Pinpoint the cell where the given text exists, returning its [X, Y] midpoint coordinate. 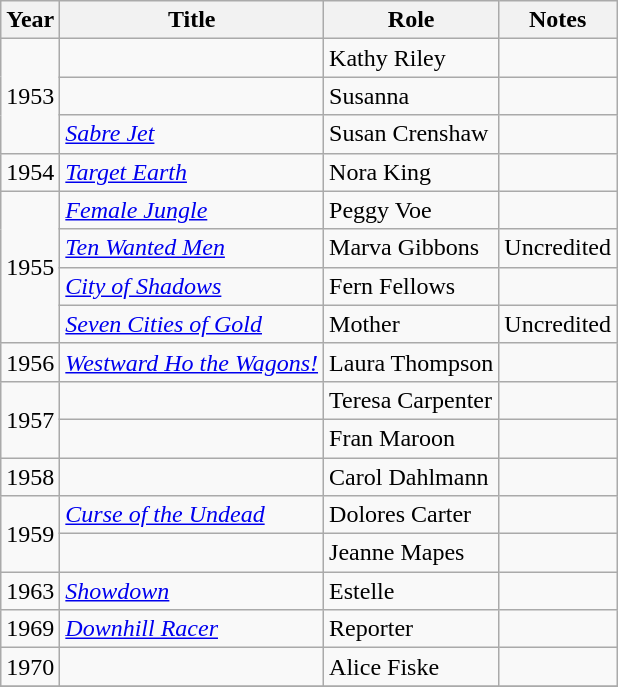
Seven Cities of Gold [192, 324]
Reporter [412, 629]
Showdown [192, 591]
Title [192, 20]
Year [30, 20]
City of Shadows [192, 286]
Alice Fiske [412, 667]
Notes [558, 20]
Downhill Racer [192, 629]
1955 [30, 267]
1970 [30, 667]
Teresa Carpenter [412, 400]
Fran Maroon [412, 438]
Jeanne Mapes [412, 553]
Estelle [412, 591]
Laura Thompson [412, 362]
Dolores Carter [412, 515]
Nora King [412, 172]
Peggy Voe [412, 210]
Marva Gibbons [412, 248]
1953 [30, 96]
1959 [30, 534]
1954 [30, 172]
Female Jungle [192, 210]
Sabre Jet [192, 134]
Role [412, 20]
1957 [30, 419]
1969 [30, 629]
Carol Dahlmann [412, 477]
Susanna [412, 96]
Curse of the Undead [192, 515]
1958 [30, 477]
Mother [412, 324]
Kathy Riley [412, 58]
Ten Wanted Men [192, 248]
Target Earth [192, 172]
Westward Ho the Wagons! [192, 362]
1956 [30, 362]
Susan Crenshaw [412, 134]
1963 [30, 591]
Fern Fellows [412, 286]
